Search for the cell housing the specified text and yield its [x, y] center coordinate. 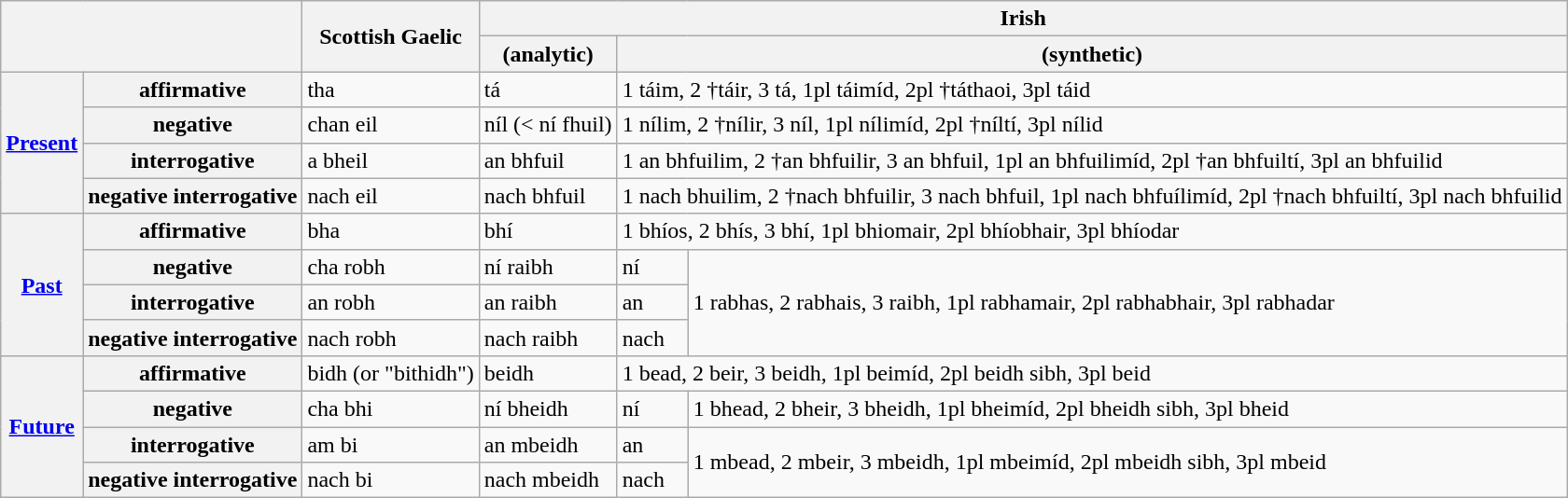
tha [390, 90]
an robh [390, 302]
an raibh [548, 302]
cha bhi [390, 408]
Future [42, 426]
am bi [390, 445]
(synthetic) [1092, 54]
(analytic) [548, 54]
a bheil [390, 160]
1 rabhas, 2 rabhais, 3 raibh, 1pl rabhamair, 2pl rabhabhair, 3pl rabhadar [1127, 302]
ní raibh [548, 267]
Scottish Gaelic [390, 36]
nach bhfuil [548, 196]
1 bhead, 2 bheir, 3 bheidh, 1pl bheimíd, 2pl bheidh sibh, 3pl bheid [1127, 408]
cha robh [390, 267]
nach mbeidh [548, 480]
beidh [548, 373]
1 bead, 2 beir, 3 beidh, 1pl beimíd, 2pl beidh sibh, 3pl beid [1092, 373]
bhí [548, 231]
an bhfuil [548, 160]
Present [42, 143]
1 táim, 2 †táir, 3 tá, 1pl táimíd, 2pl †táthaoi, 3pl táid [1092, 90]
nach robh [390, 338]
1 an bhfuilim, 2 †an bhfuilir, 3 an bhfuil, 1pl an bhfuilimíd, 2pl †an bhfuiltí, 3pl an bhfuilid [1092, 160]
an mbeidh [548, 445]
1 bhíos, 2 bhís, 3 bhí, 1pl bhiomair, 2pl bhíobhair, 3pl bhíodar [1092, 231]
1 nach bhuilim, 2 †nach bhfuilir, 3 nach bhfuil, 1pl nach bhfuílimíd, 2pl †nach bhfuiltí, 3pl nach bhfuilid [1092, 196]
nach raibh [548, 338]
níl (< ní fhuil) [548, 125]
bha [390, 231]
nach eil [390, 196]
ní bheidh [548, 408]
Past [42, 284]
1 nílim, 2 †nílir, 3 níl, 1pl nílimíd, 2pl †níltí, 3pl nílid [1092, 125]
nach bi [390, 480]
1 mbead, 2 mbeir, 3 mbeidh, 1pl mbeimíd, 2pl mbeidh sibh, 3pl mbeid [1127, 463]
bidh (or "bithidh") [390, 373]
chan eil [390, 125]
Irish [1023, 19]
tá [548, 90]
